Pinpoint the cell where the given text exists, returning its [x, y] midpoint coordinate. 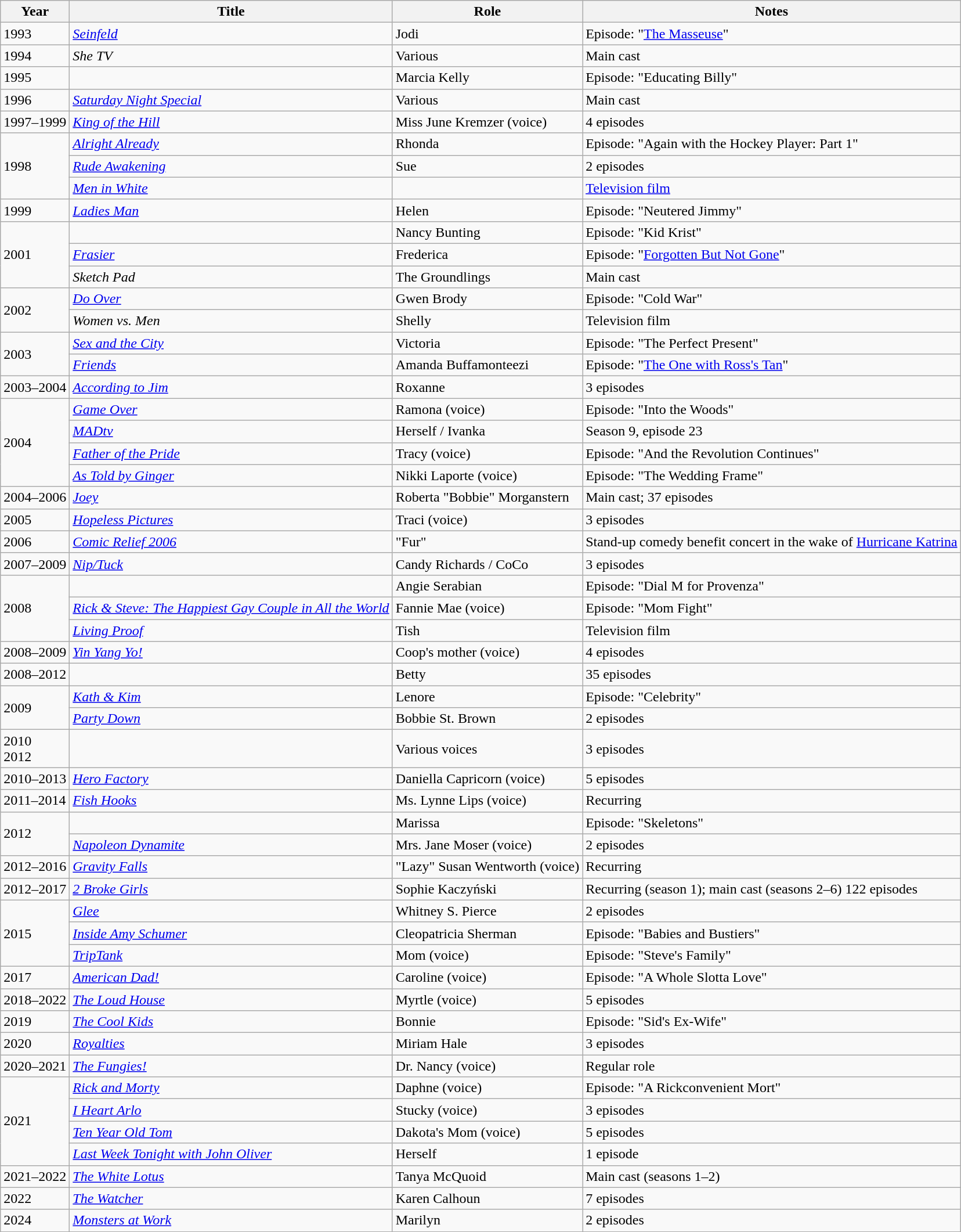
Episode: "Mom Fight" [772, 608]
1998 [35, 166]
Episode: "The One with Ross's Tan" [772, 365]
Tish [487, 630]
MADtv [231, 431]
Episode: "Dial M for Provenza" [772, 586]
2010–2013 [35, 779]
Herself / Ivanka [487, 431]
Ms. Lynne Lips (voice) [487, 801]
Frasier [231, 254]
Amanda Buffamonteezi [487, 365]
Men in White [231, 188]
Sketch Pad [231, 277]
Traci (voice) [487, 520]
Notes [772, 12]
Season 9, episode 23 [772, 431]
Miriam Hale [487, 1044]
The White Lotus [231, 1176]
As Told by Ginger [231, 475]
Episode: "And the Revolution Continues" [772, 453]
Game Over [231, 409]
Comic Relief 2006 [231, 542]
Caroline (voice) [487, 977]
Cleopatricia Sherman [487, 933]
2002 [35, 310]
Episode: "Into the Woods" [772, 409]
I Heart Arlo [231, 1110]
TripTank [231, 955]
Miss June Kremzer (voice) [487, 122]
Episode: "Again with the Hockey Player: Part 1" [772, 144]
Episode: "Neutered Jimmy" [772, 210]
Rhonda [487, 144]
"Fur" [487, 542]
2009 [35, 708]
2024 [35, 1220]
The Loud House [231, 999]
Daphne (voice) [487, 1088]
Episode: "Celebrity" [772, 697]
2012 [35, 834]
Glee [231, 911]
Episode: "The Perfect Present" [772, 343]
Nancy Bunting [487, 232]
1997–1999 [35, 122]
Roxanne [487, 387]
2 Broke Girls [231, 889]
Marilyn [487, 1220]
1994 [35, 56]
2003–2004 [35, 387]
Ladies Man [231, 210]
2021–2022 [35, 1176]
1996 [35, 100]
2005 [35, 520]
2020 [35, 1044]
Alright Already [231, 144]
Candy Richards / CoCo [487, 564]
2008–2009 [35, 653]
2020–2021 [35, 1066]
Kath & Kim [231, 697]
Main cast (seasons 1–2) [772, 1176]
Rude Awakening [231, 166]
Episode: "Educating Billy" [772, 78]
The Groundlings [487, 277]
Regular role [772, 1066]
7 episodes [772, 1198]
Napoleon Dynamite [231, 845]
2006 [35, 542]
Shelly [487, 321]
Mom (voice) [487, 955]
Women vs. Men [231, 321]
Tanya McQuoid [487, 1176]
2021 [35, 1121]
2003 [35, 354]
Sex and the City [231, 343]
Dr. Nancy (voice) [487, 1066]
Marcia Kelly [487, 78]
Episode: "Forgotten But Not Gone" [772, 254]
Tracy (voice) [487, 453]
Saturday Night Special [231, 100]
According to Jim [231, 387]
Monsters at Work [231, 1220]
Dakota's Mom (voice) [487, 1132]
Fish Hooks [231, 801]
Hero Factory [231, 779]
Inside Amy Schumer [231, 933]
Joey [231, 498]
Various voices [487, 749]
2008 [35, 608]
Marissa [487, 823]
American Dad! [231, 977]
Coop's mother (voice) [487, 653]
1 episode [772, 1154]
Victoria [487, 343]
1999 [35, 210]
Episode: "Sid's Ex-Wife" [772, 1022]
"Lazy" Susan Wentworth (voice) [487, 867]
Hopeless Pictures [231, 520]
1993 [35, 34]
Yin Yang Yo! [231, 653]
The Fungies! [231, 1066]
2012–2016 [35, 867]
Lenore [487, 697]
2011–2014 [35, 801]
Episode: "A Rickconvenient Mort" [772, 1088]
Main cast; 37 episodes [772, 498]
Last Week Tonight with John Oliver [231, 1154]
King of the Hill [231, 122]
Karen Calhoun [487, 1198]
Royalties [231, 1044]
Episode: "Skeletons" [772, 823]
Angie Serabian [487, 586]
Do Over [231, 299]
Living Proof [231, 630]
Gravity Falls [231, 867]
Whitney S. Pierce [487, 911]
Father of the Pride [231, 453]
2007–2009 [35, 564]
Rick and Morty [231, 1088]
Ten Year Old Tom [231, 1132]
Episode: "Steve's Family" [772, 955]
Nip/Tuck [231, 564]
Recurring (season 1); main cast (seasons 2–6) 122 episodes [772, 889]
Jodi [487, 34]
Friends [231, 365]
1995 [35, 78]
Herself [487, 1154]
Sue [487, 166]
Nikki Laporte (voice) [487, 475]
Stucky (voice) [487, 1110]
Role [487, 12]
Helen [487, 210]
Roberta "Bobbie" Morganstern [487, 498]
2004 [35, 442]
Ramona (voice) [487, 409]
Bobbie St. Brown [487, 719]
Stand-up comedy benefit concert in the wake of Hurricane Katrina [772, 542]
Episode: "The Wedding Frame" [772, 475]
Party Down [231, 719]
Gwen Brody [487, 299]
Episode: "Kid Krist" [772, 232]
2017 [35, 977]
Betty [487, 675]
Year [35, 12]
2018–2022 [35, 999]
The Cool Kids [231, 1022]
Seinfeld [231, 34]
2010 2012 [35, 749]
Episode: "Babies and Bustiers" [772, 933]
Episode: "Cold War" [772, 299]
2019 [35, 1022]
2012–2017 [35, 889]
2015 [35, 933]
2001 [35, 254]
Episode: "A Whole Slotta Love" [772, 977]
Title [231, 12]
Episode: "The Masseuse" [772, 34]
Daniella Capricorn (voice) [487, 779]
Mrs. Jane Moser (voice) [487, 845]
Bonnie [487, 1022]
35 episodes [772, 675]
2004–2006 [35, 498]
Myrtle (voice) [487, 999]
Sophie Kaczyński [487, 889]
Frederica [487, 254]
She TV [231, 56]
Rick & Steve: The Happiest Gay Couple in All the World [231, 608]
Fannie Mae (voice) [487, 608]
2022 [35, 1198]
The Watcher [231, 1198]
2008–2012 [35, 675]
